Determine the [X, Y] coordinate at the center of the cell enclosing the given text.  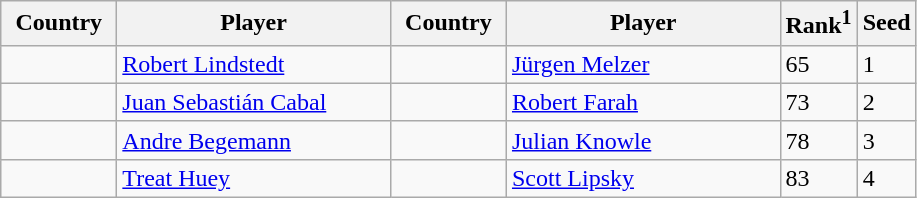
65 [818, 64]
83 [818, 178]
3 [886, 140]
4 [886, 178]
Scott Lipsky [643, 178]
Rank1 [818, 24]
1 [886, 64]
Seed [886, 24]
Juan Sebastián Cabal [254, 102]
Andre Begemann [254, 140]
Robert Lindstedt [254, 64]
2 [886, 102]
Julian Knowle [643, 140]
Jürgen Melzer [643, 64]
Robert Farah [643, 102]
73 [818, 102]
Treat Huey [254, 178]
78 [818, 140]
